Detect which cell encompasses the target text, then output its (X, Y) center coordinate. 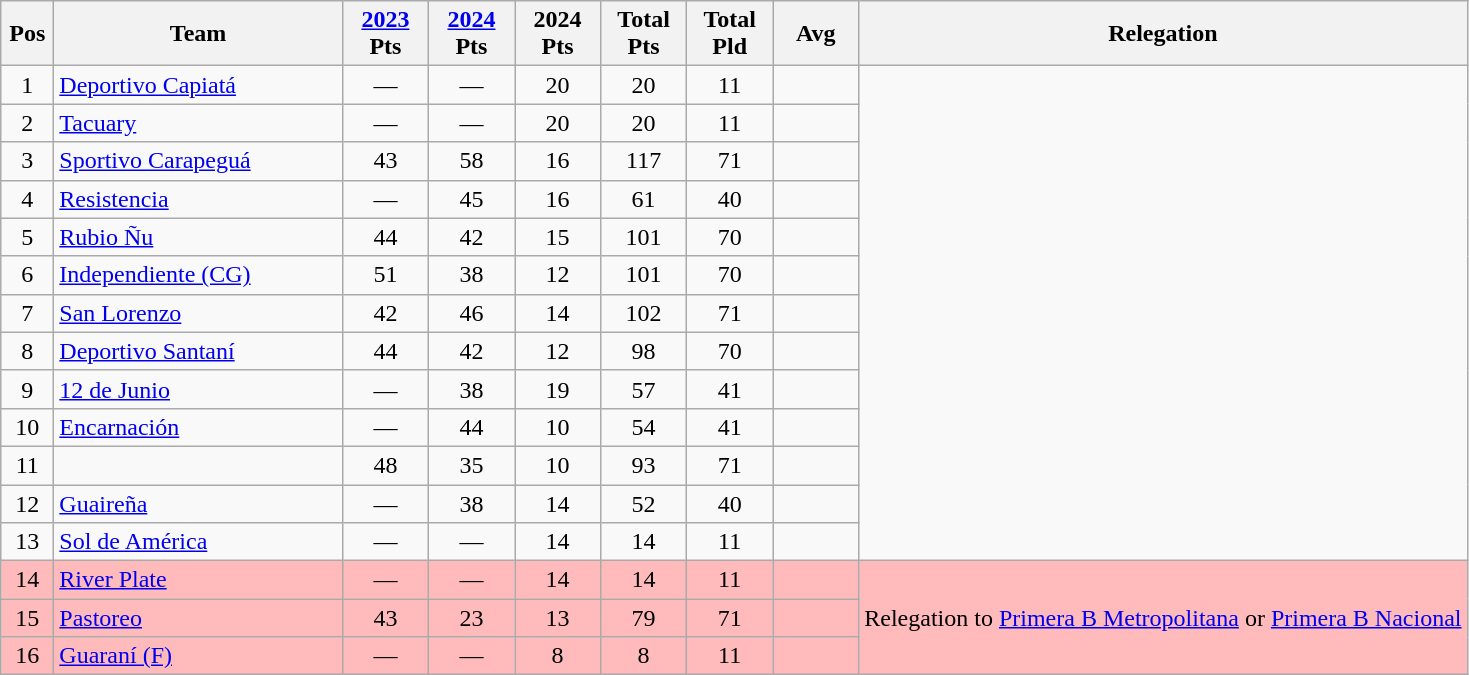
19 (557, 389)
2023Pts (385, 34)
1 (28, 85)
Deportivo Santaní (198, 351)
5 (28, 237)
2 (28, 123)
Independiente (CG) (198, 275)
Encarnación (198, 427)
98 (644, 351)
45 (471, 199)
12 de Junio (198, 389)
51 (385, 275)
Sportivo Carapeguá (198, 161)
Rubio Ñu (198, 237)
Guaraní (F) (198, 656)
23 (471, 618)
79 (644, 618)
54 (644, 427)
Sol de América (198, 542)
Avg (816, 34)
Guaireña (198, 503)
Team (198, 34)
Pos (28, 34)
9 (28, 389)
7 (28, 313)
3 (28, 161)
102 (644, 313)
48 (385, 465)
6 (28, 275)
117 (644, 161)
San Lorenzo (198, 313)
Deportivo Capiatá (198, 85)
Pastoreo (198, 618)
Relegation to Primera B Metropolitana or Primera B Nacional (1163, 618)
Relegation (1163, 34)
61 (644, 199)
93 (644, 465)
TotalPts (644, 34)
TotalPld (730, 34)
Tacuary (198, 123)
57 (644, 389)
58 (471, 161)
46 (471, 313)
River Plate (198, 580)
35 (471, 465)
52 (644, 503)
Resistencia (198, 199)
4 (28, 199)
